Provide the (X, Y) coordinate of the cell's center where the given text is located.  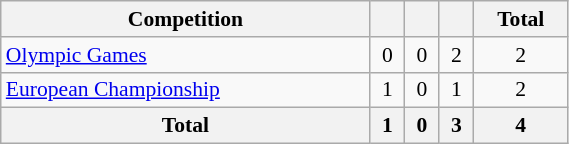
Olympic Games (186, 55)
European Championship (186, 90)
3 (456, 126)
Competition (186, 19)
4 (521, 126)
